Determine the [X, Y] coordinate at the center of the cell enclosing the given text.  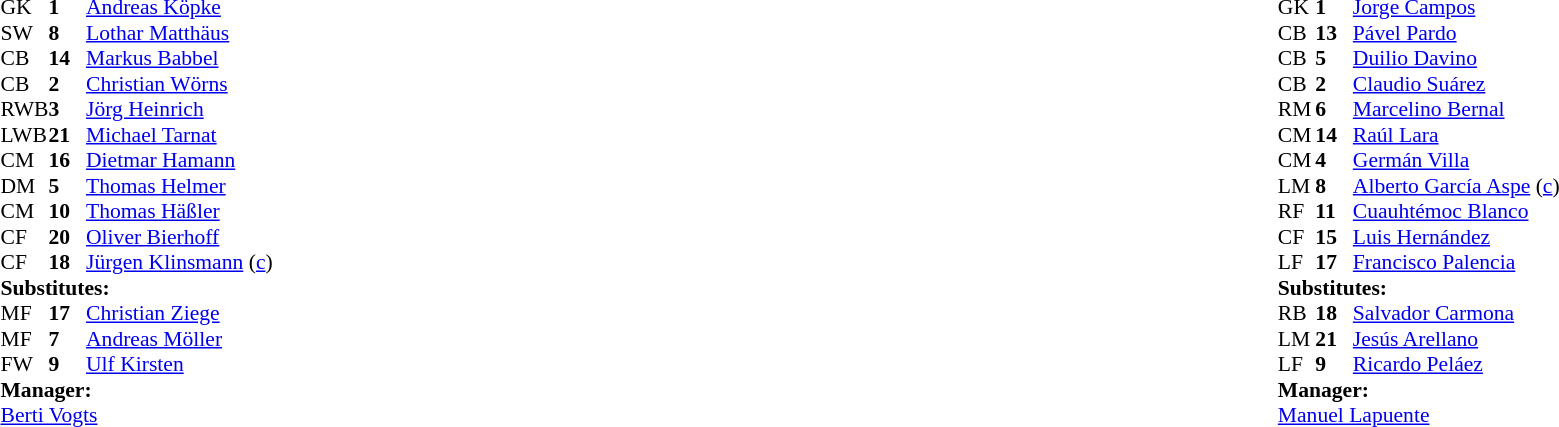
3 [67, 109]
4 [1334, 161]
Manager: [136, 390]
Substitutes: [136, 288]
DM [24, 186]
16 [67, 161]
RM [1297, 109]
Ulf Kirsten [180, 365]
RB [1297, 313]
13 [1334, 33]
Christian Ziege [180, 313]
LWB [24, 135]
11 [1334, 211]
7 [67, 339]
Oliver Bierhoff [180, 237]
6 [1334, 109]
Andreas Möller [180, 339]
Christian Wörns [180, 84]
SW [24, 33]
Jürgen Klinsmann (c) [180, 263]
Markus Babbel [180, 59]
Lothar Matthäus [180, 33]
RF [1297, 211]
15 [1334, 237]
Michael Tarnat [180, 135]
RWB [24, 109]
10 [67, 211]
Jörg Heinrich [180, 109]
Dietmar Hamann [180, 161]
Thomas Helmer [180, 186]
20 [67, 237]
FW [24, 365]
Thomas Häßler [180, 211]
